Search for the cell housing the specified text and yield its (X, Y) center coordinate. 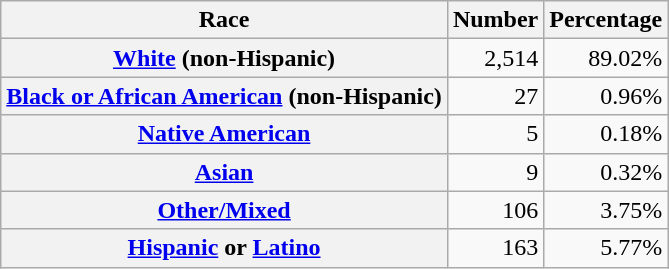
White (non-Hispanic) (224, 58)
Other/Mixed (224, 210)
2,514 (495, 58)
5.77% (606, 248)
Race (224, 20)
Number (495, 20)
0.96% (606, 96)
5 (495, 134)
3.75% (606, 210)
0.32% (606, 172)
89.02% (606, 58)
Percentage (606, 20)
9 (495, 172)
Hispanic or Latino (224, 248)
27 (495, 96)
106 (495, 210)
Native American (224, 134)
Black or African American (non-Hispanic) (224, 96)
163 (495, 248)
0.18% (606, 134)
Asian (224, 172)
